Scan for the cell matching the given text and deliver its (x, y) coordinate at center. 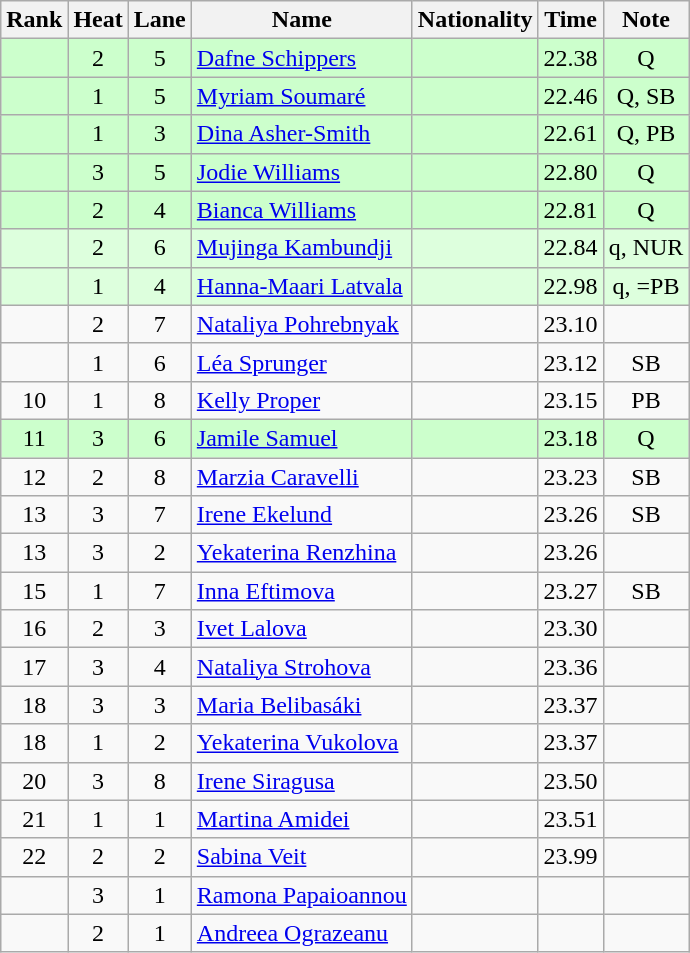
11 (34, 438)
Nataliya Strohova (302, 667)
Andreea Ograzeanu (302, 933)
Q, PB (646, 134)
22.38 (570, 58)
16 (34, 629)
Jodie Williams (302, 172)
Irene Siragusa (302, 781)
Ramona Papaioannou (302, 895)
Dafne Schippers (302, 58)
20 (34, 781)
Myriam Soumaré (302, 96)
23.36 (570, 667)
23.51 (570, 819)
Heat (98, 20)
Q, SB (646, 96)
Nationality (475, 20)
Bianca Williams (302, 210)
Yekaterina Renzhina (302, 553)
Lane (160, 20)
q, =PB (646, 286)
23.99 (570, 857)
Léa Sprunger (302, 362)
23.30 (570, 629)
12 (34, 477)
Irene Ekelund (302, 515)
Rank (34, 20)
Hanna-Maari Latvala (302, 286)
Jamile Samuel (302, 438)
17 (34, 667)
22.84 (570, 248)
Maria Belibasáki (302, 705)
Inna Eftimova (302, 591)
23.15 (570, 400)
21 (34, 819)
Marzia Caravelli (302, 477)
Dina Asher-Smith (302, 134)
15 (34, 591)
q, NUR (646, 248)
Name (302, 20)
22.81 (570, 210)
Yekaterina Vukolova (302, 743)
23.12 (570, 362)
Time (570, 20)
23.23 (570, 477)
Kelly Proper (302, 400)
23.18 (570, 438)
22.46 (570, 96)
PB (646, 400)
Ivet Lalova (302, 629)
Mujinga Kambundji (302, 248)
22.98 (570, 286)
Nataliya Pohrebnyak (302, 324)
23.10 (570, 324)
22 (34, 857)
Sabina Veit (302, 857)
Martina Amidei (302, 819)
Note (646, 20)
22.61 (570, 134)
22.80 (570, 172)
10 (34, 400)
23.27 (570, 591)
23.50 (570, 781)
